Scan for the cell matching the given text and deliver its [X, Y] coordinate at center. 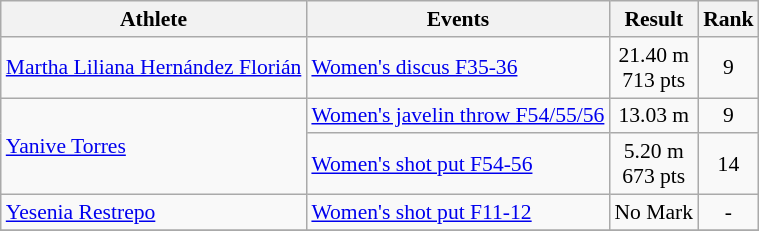
21.40 m 713 pts [654, 68]
5.20 m 673 pts [654, 164]
Martha Liliana Hernández Florián [154, 68]
No Mark [654, 213]
Rank [728, 19]
- [728, 213]
Yesenia Restrepo [154, 213]
Women's discus F35-36 [458, 68]
Events [458, 19]
Yanive Torres [154, 146]
Women's javelin throw F54/55/56 [458, 116]
Women's shot put F54-56 [458, 164]
Women's shot put F11-12 [458, 213]
14 [728, 164]
13.03 m [654, 116]
Athlete [154, 19]
Result [654, 19]
